From the cell containing the given text, extract its center point as [x, y] coordinate. 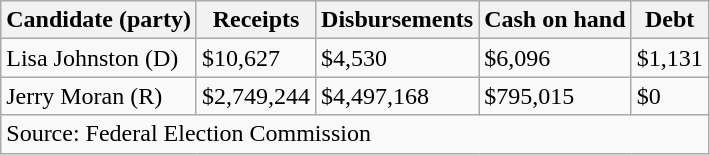
Debt [670, 20]
Receipts [256, 20]
Jerry Moran (R) [99, 96]
$4,497,168 [398, 96]
Cash on hand [555, 20]
$795,015 [555, 96]
$4,530 [398, 58]
Disbursements [398, 20]
$2,749,244 [256, 96]
Lisa Johnston (D) [99, 58]
$6,096 [555, 58]
$0 [670, 96]
Candidate (party) [99, 20]
Source: Federal Election Commission [354, 134]
$1,131 [670, 58]
$10,627 [256, 58]
